Pinpoint the cell where the given text exists, returning its (X, Y) midpoint coordinate. 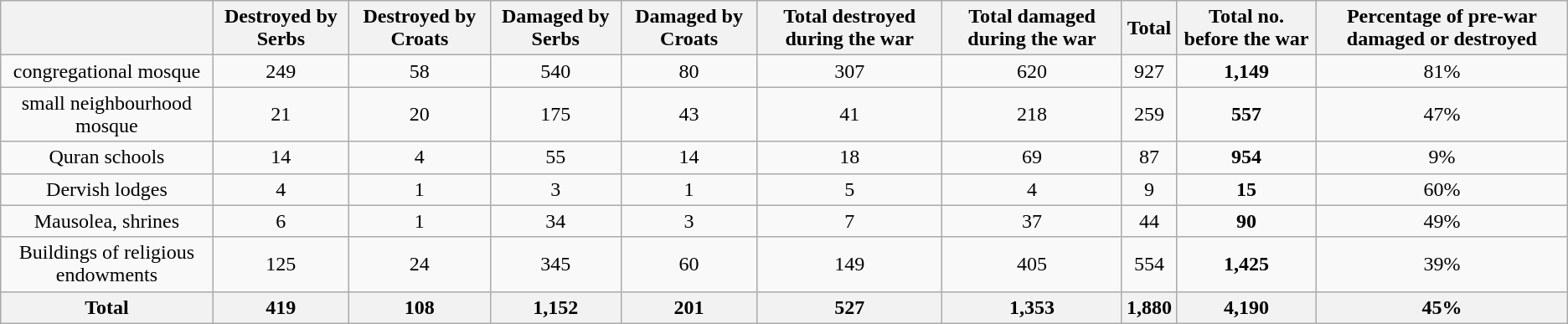
620 (1032, 71)
175 (555, 114)
108 (420, 307)
540 (555, 71)
80 (689, 71)
55 (555, 157)
1,880 (1149, 307)
Total no. before the war (1246, 28)
90 (1246, 221)
Dervish lodges (107, 189)
34 (555, 221)
Damaged by Croats (689, 28)
1,425 (1246, 265)
419 (281, 307)
9% (1442, 157)
47% (1442, 114)
5 (849, 189)
201 (689, 307)
149 (849, 265)
Destroyed by Serbs (281, 28)
24 (420, 265)
125 (281, 265)
60 (689, 265)
Quran schools (107, 157)
307 (849, 71)
9 (1149, 189)
congregational mosque (107, 71)
44 (1149, 221)
45% (1442, 307)
6 (281, 221)
Percentage of pre-war damaged or destroyed (1442, 28)
41 (849, 114)
1,149 (1246, 71)
15 (1246, 189)
954 (1246, 157)
405 (1032, 265)
37 (1032, 221)
557 (1246, 114)
small neighbourhood mosque (107, 114)
39% (1442, 265)
4,190 (1246, 307)
1,152 (555, 307)
60% (1442, 189)
345 (555, 265)
249 (281, 71)
7 (849, 221)
20 (420, 114)
81% (1442, 71)
Mausolea, shrines (107, 221)
Buildings of religious endowments (107, 265)
69 (1032, 157)
18 (849, 157)
259 (1149, 114)
218 (1032, 114)
49% (1442, 221)
Damaged by Serbs (555, 28)
527 (849, 307)
87 (1149, 157)
927 (1149, 71)
554 (1149, 265)
Destroyed by Croats (420, 28)
21 (281, 114)
58 (420, 71)
Total destroyed during the war (849, 28)
43 (689, 114)
Total damaged during the war (1032, 28)
1,353 (1032, 307)
